Search for the cell housing the specified text and yield its (X, Y) center coordinate. 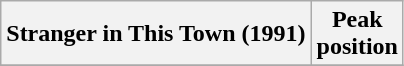
Stranger in This Town (1991) (156, 34)
Peakposition (357, 34)
